For the text-containing cell, return its midpoint in [X, Y] coordinate format. 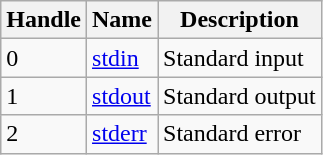
1 [44, 96]
stdin [122, 58]
Name [122, 20]
Standard output [240, 96]
2 [44, 134]
Handle [44, 20]
Description [240, 20]
Standard error [240, 134]
stderr [122, 134]
0 [44, 58]
Standard input [240, 58]
stdout [122, 96]
